Detect which cell encompasses the target text, then output its [X, Y] center coordinate. 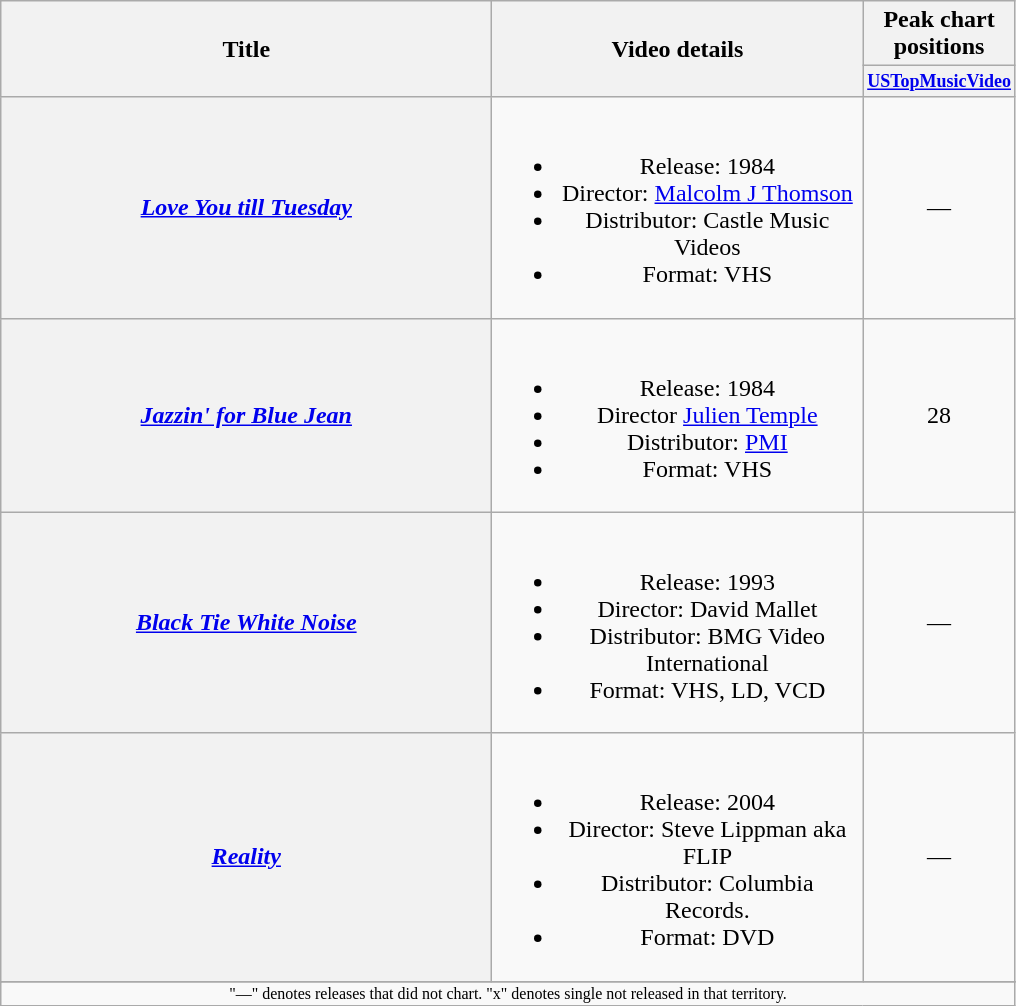
"—" denotes releases that did not chart. "x" denotes single not released in that territory. [508, 993]
Black Tie White Noise [246, 622]
28 [939, 415]
Release: 1984Director Julien TempleDistributor: PMIFormat: VHS [678, 415]
USTopMusicVideo [939, 82]
Release: 1993Director: David MalletDistributor: BMG Video InternationalFormat: VHS, LD, VCD [678, 622]
Title [246, 49]
Love You till Tuesday [246, 208]
Peak chart positions [939, 34]
Release: 1984Director: Malcolm J ThomsonDistributor: Castle Music VideosFormat: VHS [678, 208]
Video details [678, 49]
Release: 2004Director: Steve Lippman aka FLIPDistributor: Columbia Records.Format: DVD [678, 857]
Reality [246, 857]
Jazzin' for Blue Jean [246, 415]
